Find where the given text appears and provide that cell's center as (X, Y) coordinate. 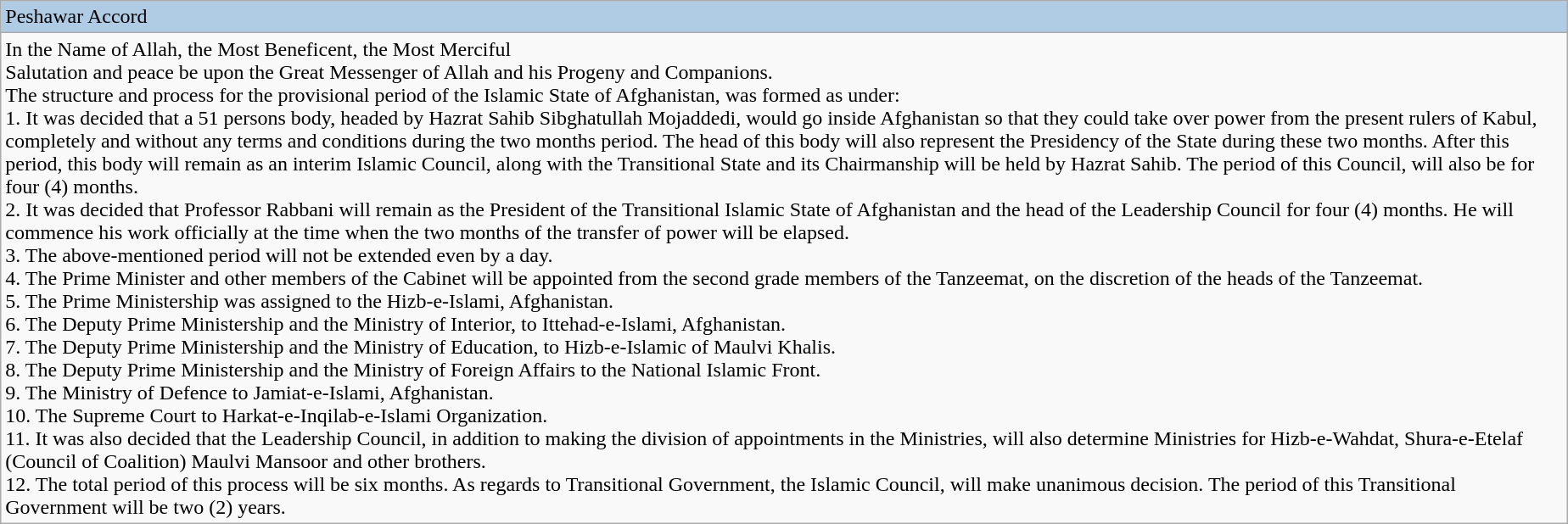
Peshawar Accord (784, 17)
